Return the [X, Y] coordinate for the center point of the cell that contains the specified text.  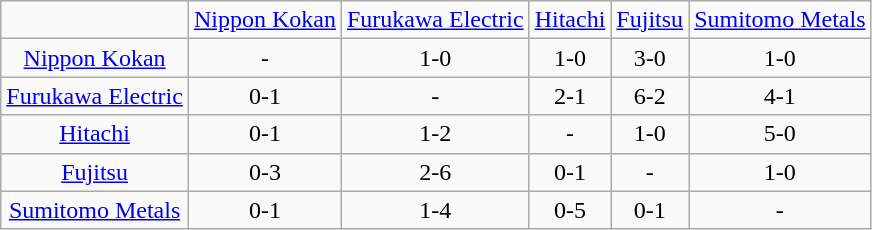
5-0 [780, 134]
4-1 [780, 96]
6-2 [650, 96]
1-4 [435, 210]
0-5 [570, 210]
2-6 [435, 172]
0-3 [264, 172]
3-0 [650, 58]
1-2 [435, 134]
2-1 [570, 96]
